Provide the (X, Y) coordinate of the cell's center where the given text is located.  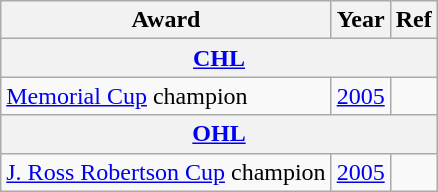
CHL (219, 58)
Ref (414, 20)
J. Ross Robertson Cup champion (166, 172)
Memorial Cup champion (166, 96)
OHL (219, 134)
Award (166, 20)
Year (360, 20)
